Return [x, y] of the center of cell containing provided text 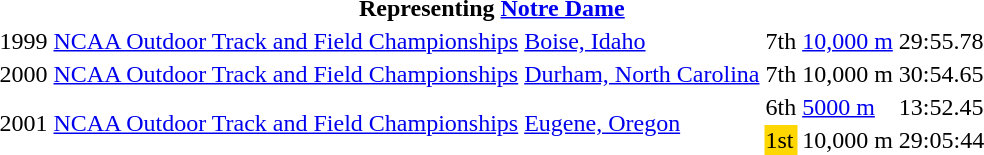
Eugene, Oregon [642, 124]
6th [781, 107]
Durham, North Carolina [642, 74]
5000 m [848, 107]
Boise, Idaho [642, 41]
1st [781, 140]
